Identify which cell holds the provided text, then report its [x, y] central coordinate. 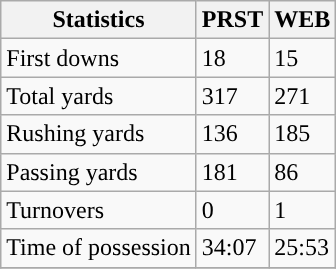
25:53 [302, 248]
15 [302, 58]
86 [302, 172]
0 [232, 210]
Turnovers [99, 210]
Statistics [99, 20]
181 [232, 172]
136 [232, 134]
Passing yards [99, 172]
Total yards [99, 96]
Rushing yards [99, 134]
18 [232, 58]
Time of possession [99, 248]
WEB [302, 20]
271 [302, 96]
185 [302, 134]
First downs [99, 58]
PRST [232, 20]
317 [232, 96]
34:07 [232, 248]
1 [302, 210]
